Search for the cell housing the specified text and yield its [X, Y] center coordinate. 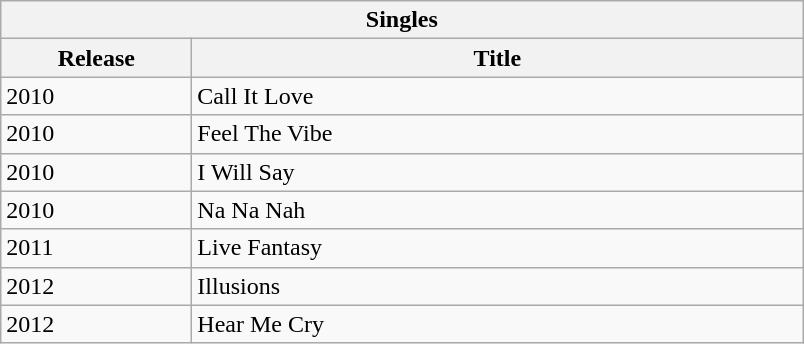
Title [498, 58]
Hear Me Cry [498, 324]
Release [96, 58]
2011 [96, 248]
Illusions [498, 286]
Call It Love [498, 96]
Na Na Nah [498, 210]
Feel The Vibe [498, 134]
Singles [402, 20]
Live Fantasy [498, 248]
I Will Say [498, 172]
